Scan for the cell matching the given text and deliver its (x, y) coordinate at center. 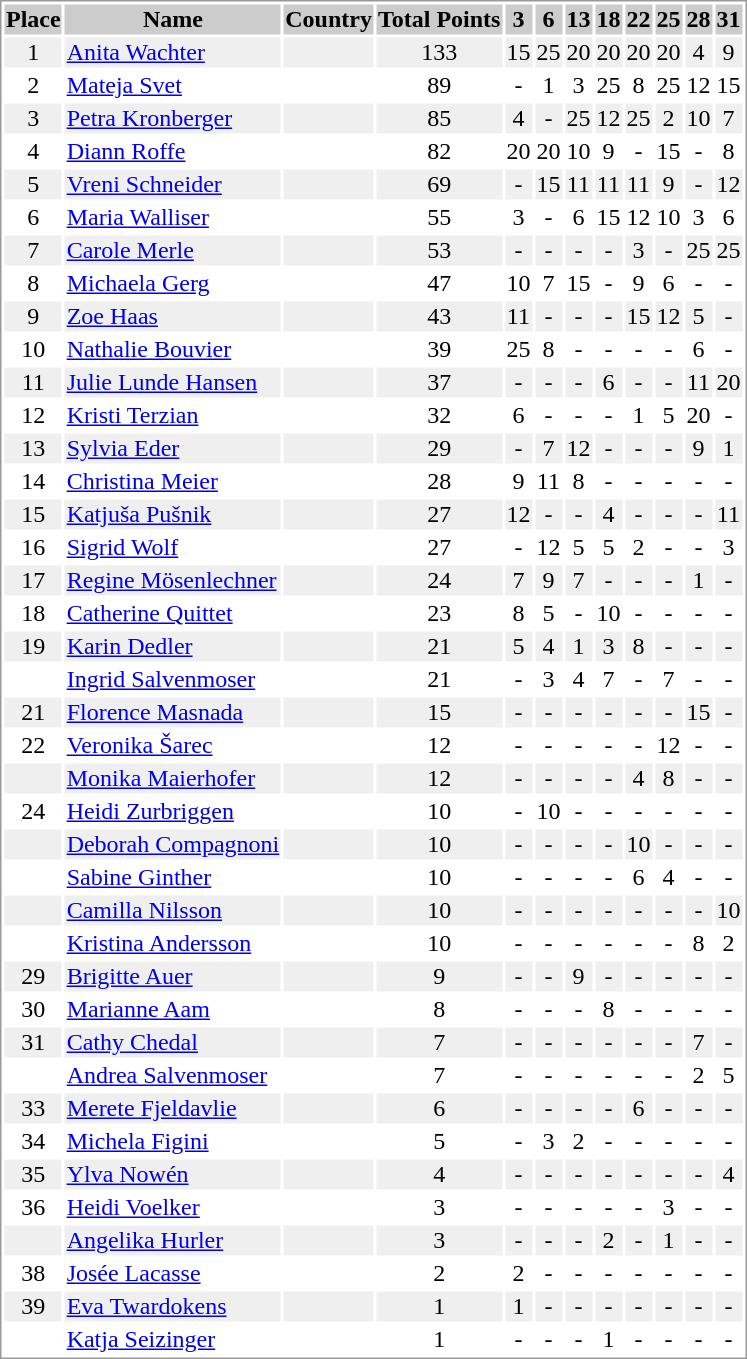
43 (438, 317)
Katja Seizinger (173, 1339)
Name (173, 19)
Carole Merle (173, 251)
Michaela Gerg (173, 283)
Heidi Voelker (173, 1207)
Karin Dedler (173, 647)
Regine Mösenlechner (173, 581)
Marianne Aam (173, 1009)
Zoe Haas (173, 317)
16 (33, 547)
Mateja Svet (173, 85)
33 (33, 1109)
Ylva Nowén (173, 1175)
34 (33, 1141)
Petra Kronberger (173, 119)
89 (438, 85)
19 (33, 647)
30 (33, 1009)
Sabine Ginther (173, 877)
Sylvia Eder (173, 449)
Eva Twardokens (173, 1307)
36 (33, 1207)
Heidi Zurbriggen (173, 811)
Andrea Salvenmoser (173, 1075)
Julie Lunde Hansen (173, 383)
Total Points (438, 19)
Cathy Chedal (173, 1043)
Deborah Compagnoni (173, 845)
Kristi Terzian (173, 415)
Katjuša Pušnik (173, 515)
Josée Lacasse (173, 1273)
Sigrid Wolf (173, 547)
32 (438, 415)
Merete Fjeldavlie (173, 1109)
55 (438, 217)
Brigitte Auer (173, 977)
Angelika Hurler (173, 1241)
133 (438, 53)
Catherine Quittet (173, 613)
Veronika Šarec (173, 745)
82 (438, 151)
37 (438, 383)
Nathalie Bouvier (173, 349)
Camilla Nilsson (173, 911)
Place (33, 19)
53 (438, 251)
17 (33, 581)
Florence Masnada (173, 713)
Christina Meier (173, 481)
Anita Wachter (173, 53)
38 (33, 1273)
47 (438, 283)
35 (33, 1175)
Michela Figini (173, 1141)
Monika Maierhofer (173, 779)
14 (33, 481)
85 (438, 119)
Country (329, 19)
Ingrid Salvenmoser (173, 679)
Diann Roffe (173, 151)
Vreni Schneider (173, 185)
Kristina Andersson (173, 943)
Maria Walliser (173, 217)
69 (438, 185)
23 (438, 613)
